From the cell containing the given text, extract its center point as (X, Y) coordinate. 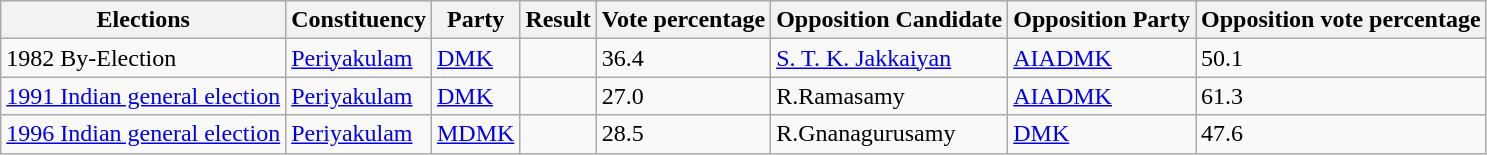
28.5 (683, 134)
1996 Indian general election (144, 134)
50.1 (1342, 58)
MDMK (475, 134)
S. T. K. Jakkaiyan (890, 58)
Result (558, 20)
Opposition Candidate (890, 20)
36.4 (683, 58)
27.0 (683, 96)
1991 Indian general election (144, 96)
R.Gnanagurusamy (890, 134)
Party (475, 20)
Opposition vote percentage (1342, 20)
47.6 (1342, 134)
Elections (144, 20)
61.3 (1342, 96)
Opposition Party (1102, 20)
R.Ramasamy (890, 96)
Vote percentage (683, 20)
Constituency (359, 20)
1982 By-Election (144, 58)
